For the text-containing cell, return its midpoint in (X, Y) coordinate format. 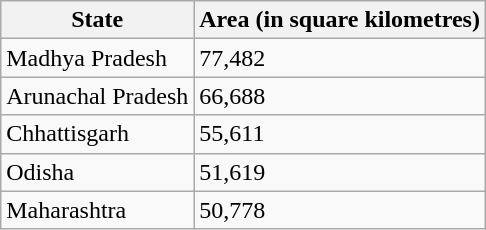
55,611 (340, 134)
66,688 (340, 96)
Odisha (98, 172)
Arunachal Pradesh (98, 96)
Chhattisgarh (98, 134)
Area (in square kilometres) (340, 20)
50,778 (340, 210)
51,619 (340, 172)
Maharashtra (98, 210)
77,482 (340, 58)
State (98, 20)
Madhya Pradesh (98, 58)
